Pinpoint the cell where the given text exists, returning its [x, y] midpoint coordinate. 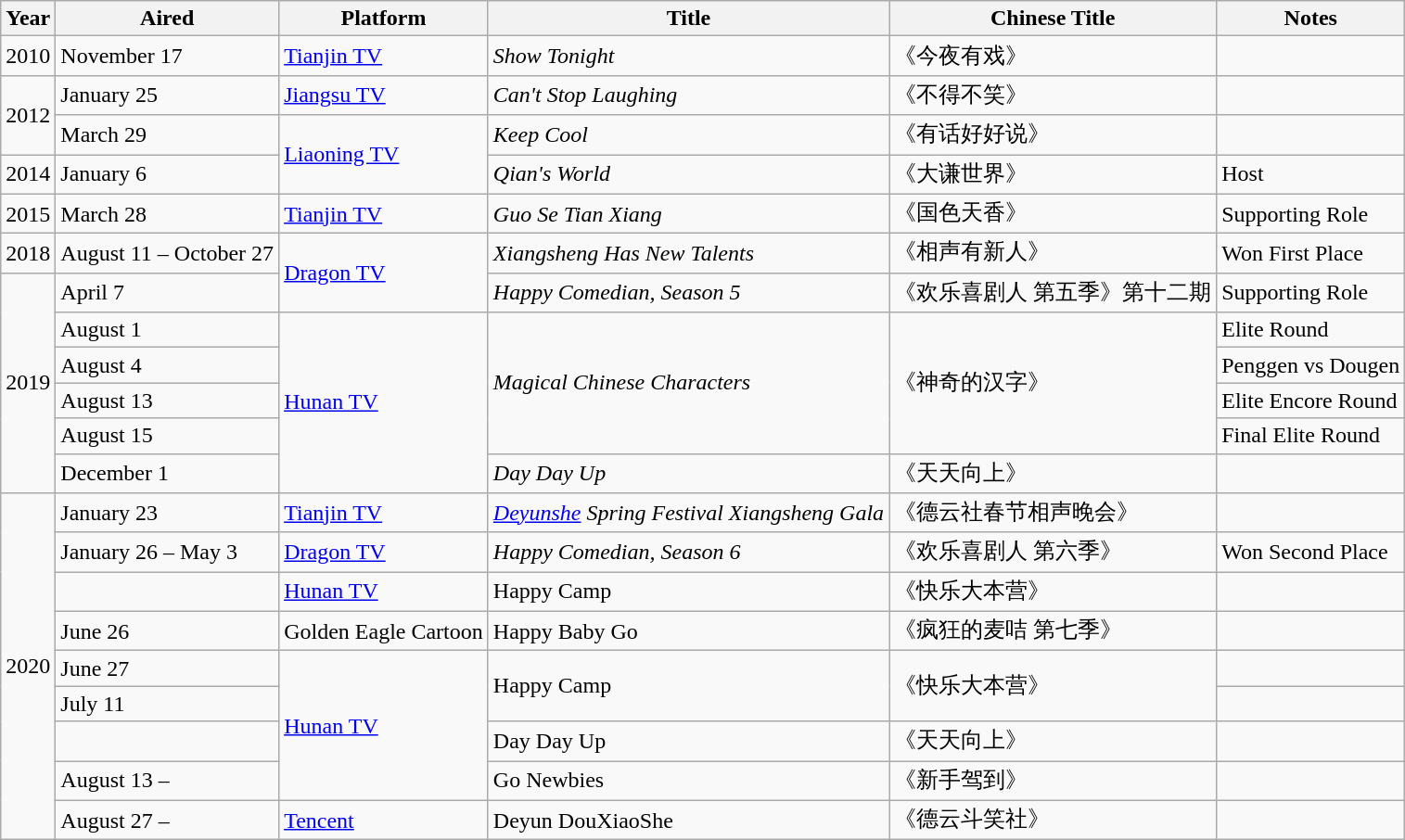
January 26 – May 3 [167, 553]
Won Second Place [1311, 553]
《德云社春节相声晚会》 [1054, 514]
Jiangsu TV [384, 95]
《不得不笑》 [1054, 95]
Penggen vs Dougen [1311, 365]
2014 [28, 174]
Go Newbies [688, 781]
2015 [28, 213]
August 13 – [167, 781]
Tencent [384, 820]
《神奇的汉字》 [1054, 383]
Happy Baby Go [688, 630]
Elite Encore Round [1311, 401]
《国色天香》 [1054, 213]
June 27 [167, 668]
《疯狂的麦咭 第七季》 [1054, 630]
January 6 [167, 174]
January 25 [167, 95]
August 11 – October 27 [167, 254]
Title [688, 19]
Happy Comedian, Season 6 [688, 553]
Xiangsheng Has New Talents [688, 254]
Magical Chinese Characters [688, 383]
《大谦世界》 [1054, 174]
Happy Comedian, Season 5 [688, 293]
March 29 [167, 135]
August 13 [167, 401]
June 26 [167, 630]
Won First Place [1311, 254]
Keep Cool [688, 135]
Elite Round [1311, 330]
2012 [28, 115]
Golden Eagle Cartoon [384, 630]
《新手驾到》 [1054, 781]
Final Elite Round [1311, 436]
《欢乐喜剧人 第六季》 [1054, 553]
《有话好好说》 [1054, 135]
July 11 [167, 704]
December 1 [167, 473]
Liaoning TV [384, 154]
August 4 [167, 365]
April 7 [167, 293]
Qian's World [688, 174]
《相声有新人》 [1054, 254]
August 27 – [167, 820]
2018 [28, 254]
January 23 [167, 514]
《欢乐喜剧人 第五季》第十二期 [1054, 293]
2019 [28, 382]
Guo Se Tian Xiang [688, 213]
Year [28, 19]
Chinese Title [1054, 19]
Deyun DouXiaoShe [688, 820]
Host [1311, 174]
Aired [167, 19]
Notes [1311, 19]
《德云斗笑社》 [1054, 820]
2020 [28, 667]
Show Tonight [688, 56]
March 28 [167, 213]
《今夜有戏》 [1054, 56]
August 15 [167, 436]
2010 [28, 56]
Deyunshe Spring Festival Xiangsheng Gala [688, 514]
August 1 [167, 330]
November 17 [167, 56]
Can't Stop Laughing [688, 95]
Platform [384, 19]
